Output the [X, Y] coordinate of the center of the cell containing the given text.  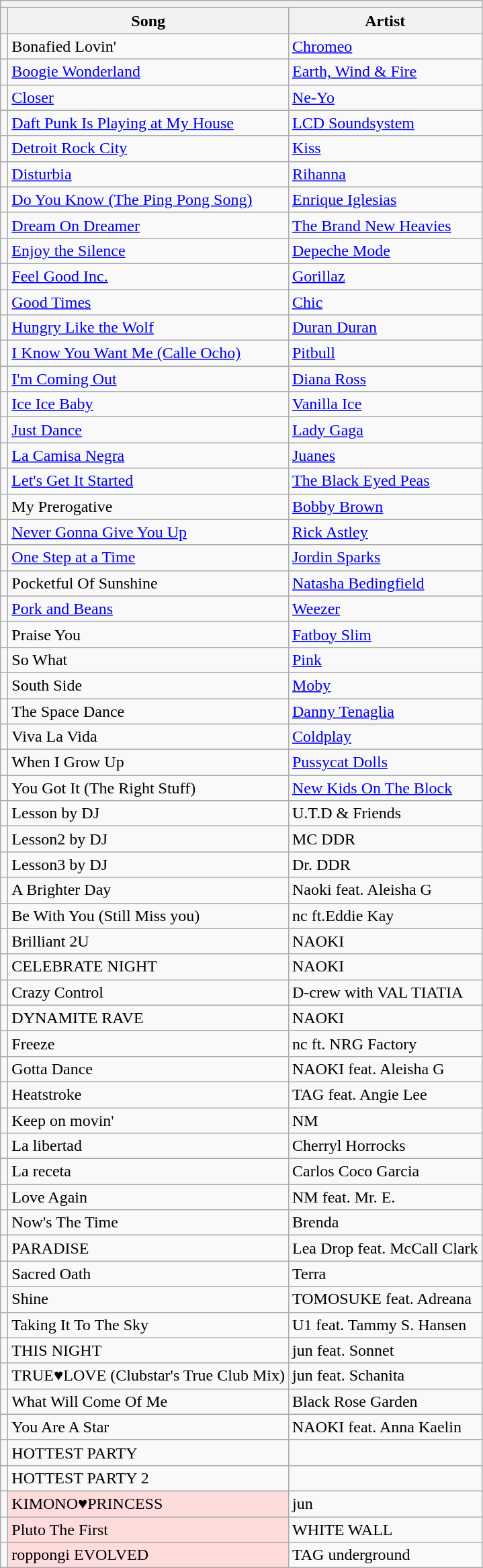
Crazy Control [148, 992]
Gorillaz [385, 276]
Ne-Yo [385, 97]
U1 feat. Tammy S. Hansen [385, 1325]
Rick Astley [385, 532]
Just Dance [148, 430]
TAG feat. Angie Lee [385, 1094]
Chromeo [385, 46]
Enrique Iglesias [385, 200]
TAG underground [385, 1555]
Natasha Bedingfield [385, 583]
South Side [148, 685]
Vanilla Ice [385, 404]
Never Gonna Give You Up [148, 532]
HOTTEST PARTY 2 [148, 1478]
Disturbia [148, 174]
Pussycat Dolls [385, 763]
Pluto The First [148, 1530]
Enjoy the Silence [148, 251]
My Prerogative [148, 507]
nc ft. NRG Factory [385, 1043]
A Brighter Day [148, 890]
The Black Eyed Peas [385, 481]
Now's The Time [148, 1223]
TOMOSUKE feat. Adreana [385, 1299]
NAOKI feat. Anna Kaelin [385, 1427]
Pocketful Of Sunshine [148, 583]
Sacred Oath [148, 1274]
Praise You [148, 634]
Ice Ice Baby [148, 404]
Closer [148, 97]
La receta [148, 1172]
Black Rose Garden [385, 1401]
Kiss [385, 148]
Coldplay [385, 737]
D-crew with VAL TIATIA [385, 992]
One Step at a Time [148, 558]
NM [385, 1120]
Good Times [148, 302]
Juanes [385, 455]
Keep on movin' [148, 1120]
Detroit Rock City [148, 148]
Bonafied Lovin' [148, 46]
New Kids On The Block [385, 788]
Danny Tenaglia [385, 711]
Duran Duran [385, 328]
Diana Ross [385, 379]
LCD Soundsystem [385, 123]
nc ft.Eddie Kay [385, 916]
Lesson2 by DJ [148, 839]
Rihanna [385, 174]
Carlos Coco Garcia [385, 1172]
Lesson by DJ [148, 814]
THIS NIGHT [148, 1350]
Earth, Wind & Fire [385, 72]
PARADISE [148, 1248]
WHITE WALL [385, 1530]
jun [385, 1504]
Let's Get It Started [148, 481]
Hungry Like the Wolf [148, 328]
CELEBRATE NIGHT [148, 967]
DYNAMITE RAVE [148, 1018]
La Camisa Negra [148, 455]
jun feat. Schanita [385, 1376]
Pink [385, 660]
Brenda [385, 1223]
Daft Punk Is Playing at My House [148, 123]
NAOKI feat. Aleisha G [385, 1069]
Dr. DDR [385, 865]
You Got It (The Right Stuff) [148, 788]
Lea Drop feat. McCall Clark [385, 1248]
Cherryl Horrocks [385, 1146]
Fatboy Slim [385, 634]
I'm Coming Out [148, 379]
Boogie Wonderland [148, 72]
You Are A Star [148, 1427]
Be With You (Still Miss you) [148, 916]
Artist [385, 21]
Weezer [385, 609]
Dream On Dreamer [148, 225]
Brilliant 2U [148, 941]
Moby [385, 685]
Love Again [148, 1197]
Taking It To The Sky [148, 1325]
Viva La Vida [148, 737]
TRUE♥LOVE (Clubstar's True Club Mix) [148, 1376]
So What [148, 660]
The Space Dance [148, 711]
roppongi EVOLVED [148, 1555]
jun feat. Sonnet [385, 1350]
Jordin Sparks [385, 558]
HOTTEST PARTY [148, 1452]
Pork and Beans [148, 609]
La libertad [148, 1146]
KIMONO♥PRINCESS [148, 1504]
Terra [385, 1274]
Pitbull [385, 353]
Gotta Dance [148, 1069]
NM feat. Mr. E. [385, 1197]
Freeze [148, 1043]
Do You Know (The Ping Pong Song) [148, 200]
The Brand New Heavies [385, 225]
Depeche Mode [385, 251]
Shine [148, 1299]
Lesson3 by DJ [148, 865]
U.T.D & Friends [385, 814]
Chic [385, 302]
Bobby Brown [385, 507]
Heatstroke [148, 1094]
Feel Good Inc. [148, 276]
What Will Come Of Me [148, 1401]
Naoki feat. Aleisha G [385, 890]
I Know You Want Me (Calle Ocho) [148, 353]
Lady Gaga [385, 430]
MC DDR [385, 839]
When I Grow Up [148, 763]
Song [148, 21]
